Identify which cell holds the provided text, then report its (X, Y) central coordinate. 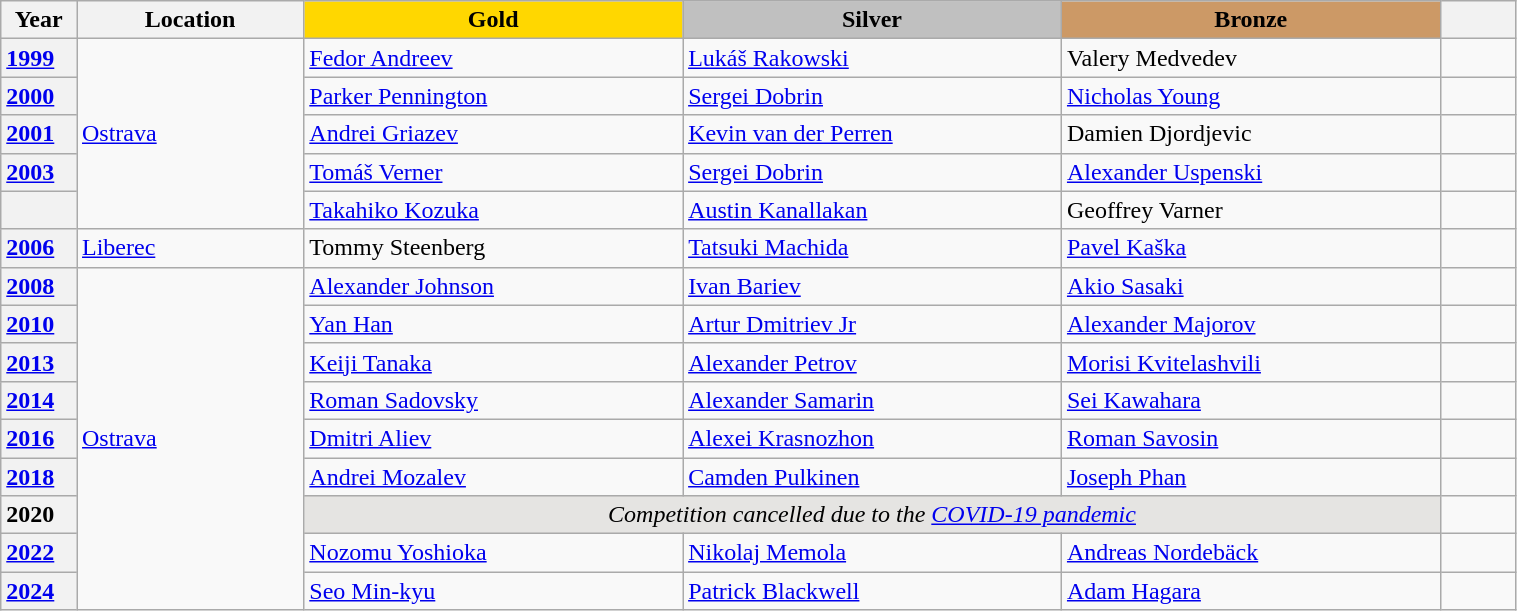
Austin Kanallakan (872, 210)
Year (39, 20)
Nozomu Yoshioka (494, 553)
Andrei Mozalev (494, 477)
Keiji Tanaka (494, 362)
Valery Medvedev (1250, 58)
Andrei Griazev (494, 134)
Alexander Uspenski (1250, 172)
Alexander Johnson (494, 286)
Parker Pennington (494, 96)
Akio Sasaki (1250, 286)
Location (190, 20)
Nicholas Young (1250, 96)
Tommy Steenberg (494, 248)
Competition cancelled due to the COVID-19 pandemic (872, 515)
Joseph Phan (1250, 477)
Lukáš Rakowski (872, 58)
Nikolaj Memola (872, 553)
Morisi Kvitelashvili (1250, 362)
Liberec (190, 248)
Adam Hagara (1250, 591)
Alexander Petrov (872, 362)
Patrick Blackwell (872, 591)
Artur Dmitriev Jr (872, 324)
Seo Min-kyu (494, 591)
2001 (39, 134)
Silver (872, 20)
Sei Kawahara (1250, 400)
Damien Djordjevic (1250, 134)
Bronze (1250, 20)
2022 (39, 553)
2000 (39, 96)
1999 (39, 58)
2014 (39, 400)
Tomáš Verner (494, 172)
Gold (494, 20)
2018 (39, 477)
Dmitri Aliev (494, 438)
Roman Savosin (1250, 438)
Yan Han (494, 324)
Geoffrey Varner (1250, 210)
Ivan Bariev (872, 286)
2013 (39, 362)
2008 (39, 286)
Camden Pulkinen (872, 477)
2006 (39, 248)
2016 (39, 438)
2024 (39, 591)
2020 (39, 515)
2010 (39, 324)
Fedor Andreev (494, 58)
Alexander Samarin (872, 400)
Roman Sadovsky (494, 400)
Andreas Nordebäck (1250, 553)
Tatsuki Machida (872, 248)
Alexei Krasnozhon (872, 438)
Takahiko Kozuka (494, 210)
Kevin van der Perren (872, 134)
Pavel Kaška (1250, 248)
Alexander Majorov (1250, 324)
2003 (39, 172)
